Capture the cell that displays the provided text and extract its [X, Y] central coordinate. 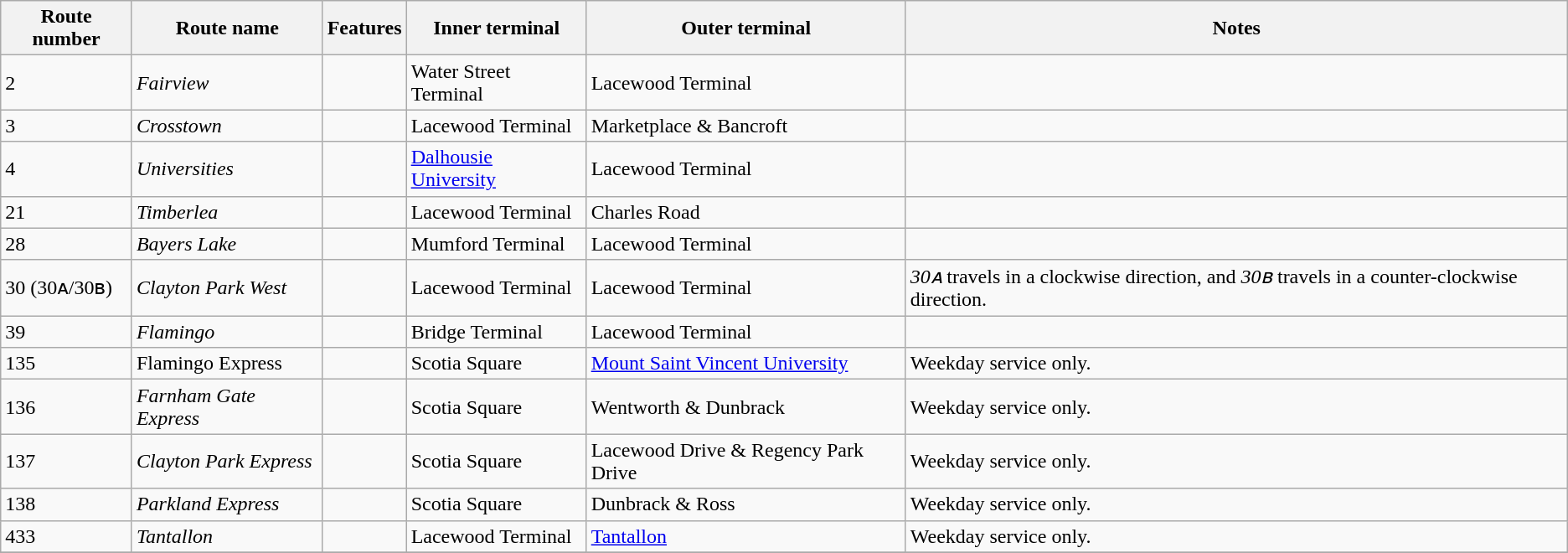
137 [67, 461]
433 [67, 536]
Water Street Terminal [496, 82]
138 [67, 504]
Wentworth & Dunbrack [745, 407]
3 [67, 126]
Marketplace & Bancroft [745, 126]
Clayton Park West [227, 288]
39 [67, 332]
Route name [227, 28]
Mumford Terminal [496, 244]
Route number [67, 28]
Dalhousie University [496, 169]
135 [67, 364]
Inner terminal [496, 28]
Universities [227, 169]
Notes [1236, 28]
Fairview [227, 82]
Charles Road [745, 212]
Flamingo [227, 332]
Parkland Express [227, 504]
28 [67, 244]
Bayers Lake [227, 244]
30 (30ᴀ/30ʙ) [67, 288]
Lacewood Drive & Regency Park Drive [745, 461]
Crosstown [227, 126]
Timberlea [227, 212]
136 [67, 407]
Features [364, 28]
Bridge Terminal [496, 332]
Flamingo Express [227, 364]
4 [67, 169]
Mount Saint Vincent University [745, 364]
Clayton Park Express [227, 461]
21 [67, 212]
2 [67, 82]
Dunbrack & Ross [745, 504]
30ᴀ travels in a clockwise direction, and 30ʙ travels in a counter-clockwise direction. [1236, 288]
Farnham Gate Express [227, 407]
Outer terminal [745, 28]
